Capture the cell that displays the provided text and extract its [X, Y] central coordinate. 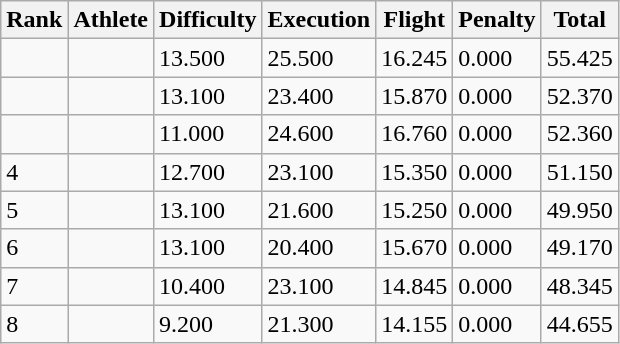
Difficulty [208, 20]
7 [34, 286]
21.600 [319, 210]
55.425 [580, 58]
Flight [414, 20]
8 [34, 324]
6 [34, 248]
5 [34, 210]
51.150 [580, 172]
12.700 [208, 172]
Rank [34, 20]
Total [580, 20]
16.245 [414, 58]
15.250 [414, 210]
44.655 [580, 324]
52.360 [580, 134]
Athlete [111, 20]
9.200 [208, 324]
21.300 [319, 324]
15.350 [414, 172]
13.500 [208, 58]
11.000 [208, 134]
15.870 [414, 96]
49.950 [580, 210]
4 [34, 172]
48.345 [580, 286]
14.845 [414, 286]
14.155 [414, 324]
16.760 [414, 134]
Penalty [497, 20]
Execution [319, 20]
20.400 [319, 248]
10.400 [208, 286]
49.170 [580, 248]
25.500 [319, 58]
23.400 [319, 96]
52.370 [580, 96]
15.670 [414, 248]
24.600 [319, 134]
